Capture the cell that displays the provided text and extract its [x, y] central coordinate. 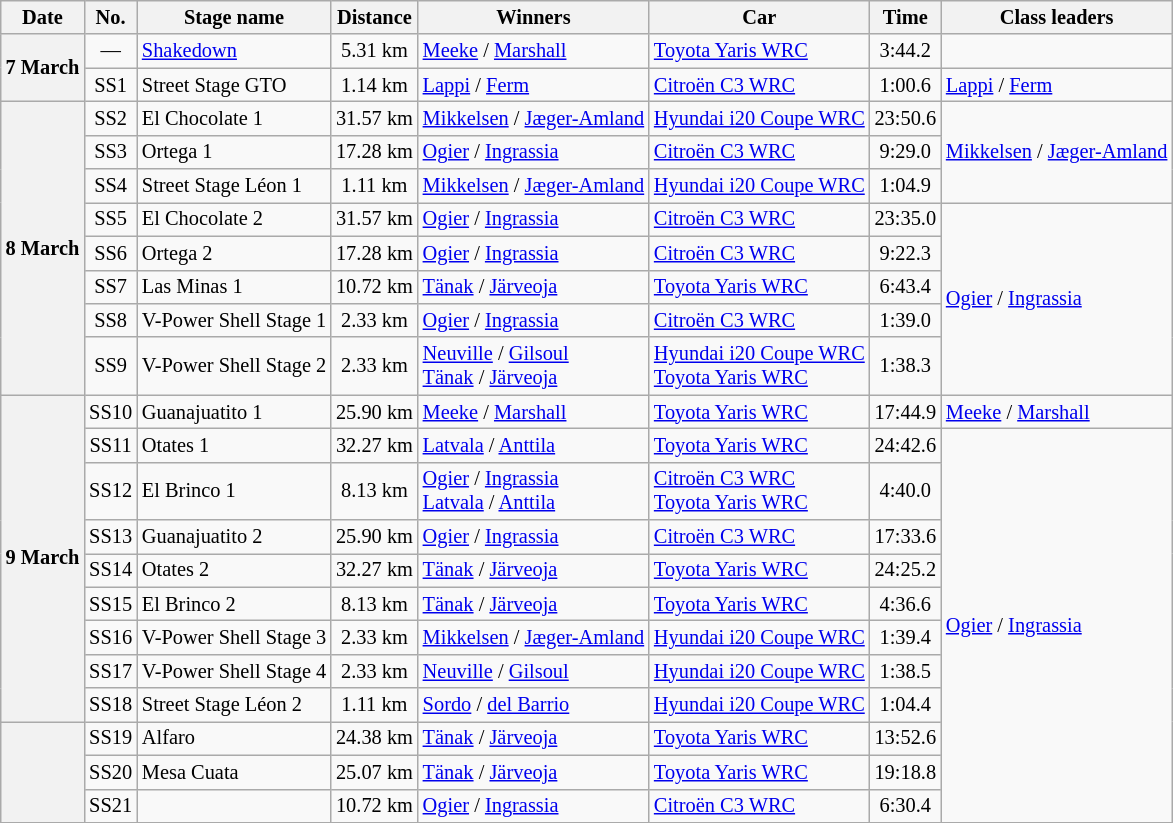
8 March [42, 248]
6:43.4 [906, 287]
23:35.0 [906, 219]
SS5 [110, 219]
1:04.9 [906, 186]
Mesa Cuata [234, 772]
Date [42, 17]
Latvala / Anttila [534, 445]
Ortega 1 [234, 152]
24.38 km [374, 738]
19:18.8 [906, 772]
4:40.0 [906, 491]
1:39.4 [906, 637]
1:38.5 [906, 671]
V-Power Shell Stage 3 [234, 637]
Guanajuatito 1 [234, 412]
SS8 [110, 320]
SS1 [110, 85]
SS4 [110, 186]
SS3 [110, 152]
5.31 km [374, 51]
6:30.4 [906, 806]
24:42.6 [906, 445]
Ogier / IngrassiaLatvala / Anttila [534, 491]
Stage name [234, 17]
SS10 [110, 412]
Ortega 2 [234, 253]
SS20 [110, 772]
25.07 km [374, 772]
Shakedown [234, 51]
9 March [42, 558]
SS11 [110, 445]
Car [760, 17]
No. [110, 17]
Las Minas 1 [234, 287]
1:04.4 [906, 705]
V-Power Shell Stage 4 [234, 671]
Street Stage GTO [234, 85]
Sordo / del Barrio [534, 705]
V-Power Shell Stage 1 [234, 320]
3:44.2 [906, 51]
SS19 [110, 738]
Class leaders [1056, 17]
SS6 [110, 253]
El Chocolate 1 [234, 118]
17:44.9 [906, 412]
SS21 [110, 806]
El Brinco 1 [234, 491]
4:36.6 [906, 604]
El Chocolate 2 [234, 219]
23:50.6 [906, 118]
7 March [42, 68]
1.14 km [374, 85]
Street Stage Léon 2 [234, 705]
Time [906, 17]
Winners [534, 17]
Neuville / GilsoulTänak / Järveoja [534, 366]
1:39.0 [906, 320]
Otates 2 [234, 570]
SS16 [110, 637]
Otates 1 [234, 445]
SS7 [110, 287]
9:22.3 [906, 253]
SS14 [110, 570]
Alfaro [234, 738]
13:52.6 [906, 738]
SS9 [110, 366]
1:38.3 [906, 366]
SS12 [110, 491]
1:00.6 [906, 85]
Neuville / Gilsoul [534, 671]
9:29.0 [906, 152]
SS18 [110, 705]
Hyundai i20 Coupe WRCToyota Yaris WRC [760, 366]
Distance [374, 17]
SS2 [110, 118]
17:33.6 [906, 537]
Guanajuatito 2 [234, 537]
V-Power Shell Stage 2 [234, 366]
Street Stage Léon 1 [234, 186]
SS15 [110, 604]
SS13 [110, 537]
SS17 [110, 671]
El Brinco 2 [234, 604]
Citroën C3 WRCToyota Yaris WRC [760, 491]
24:25.2 [906, 570]
— [110, 51]
